Extract the [X, Y] coordinate from the center of the cell holding the provided text.  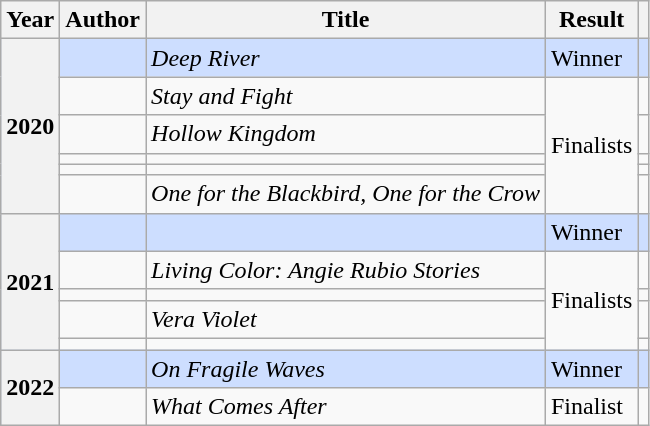
On Fragile Waves [346, 369]
Deep River [346, 58]
2022 [30, 388]
What Comes After [346, 407]
Finalist [591, 407]
Living Color: Angie Rubio Stories [346, 270]
Year [30, 20]
2021 [30, 281]
Vera Violet [346, 319]
Hollow Kingdom [346, 134]
2020 [30, 126]
Title [346, 20]
Result [591, 20]
One for the Blackbird, One for the Crow [346, 194]
Author [103, 20]
Stay and Fight [346, 96]
